Detect which cell encompasses the target text, then output its [X, Y] center coordinate. 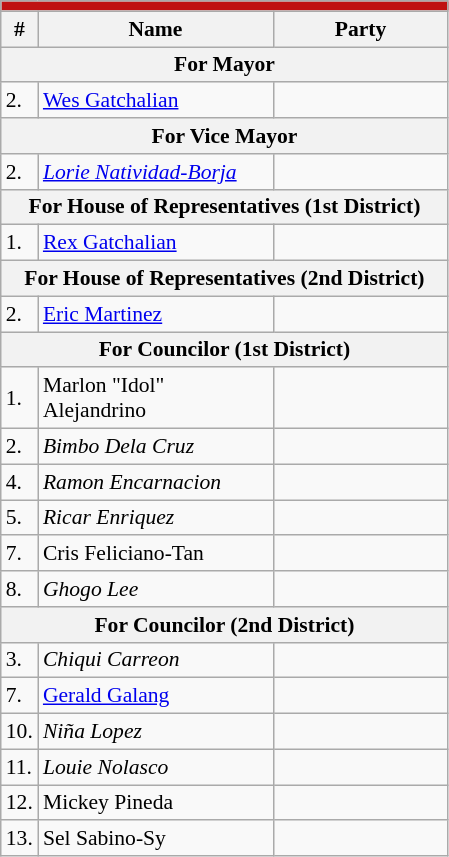
3. [20, 660]
13. [20, 839]
Chiqui Carreon [156, 660]
Party [360, 29]
Marlon "Idol" Alejandrino [156, 398]
Ghogo Lee [156, 589]
Bimbo Dela Cruz [156, 447]
Cris Feliciano-Tan [156, 554]
Lorie Natividad-Borja [156, 172]
For Mayor [224, 65]
4. [20, 482]
Rex Gatchalian [156, 243]
Gerald Galang [156, 696]
Mickey Pineda [156, 803]
Eric Martinez [156, 314]
For Councilor (2nd District) [224, 625]
Name [156, 29]
For House of Representatives (2nd District) [224, 279]
# [20, 29]
Niña Lopez [156, 732]
Ramon Encarnacion [156, 482]
For Vice Mayor [224, 136]
11. [20, 767]
Wes Gatchalian [156, 101]
Ricar Enriquez [156, 518]
Louie Nolasco [156, 767]
For House of Representatives (1st District) [224, 207]
For Councilor (1st District) [224, 350]
8. [20, 589]
12. [20, 803]
5. [20, 518]
Sel Sabino-Sy [156, 839]
10. [20, 732]
